Extract the (X, Y) coordinate from the center of the cell holding the provided text.  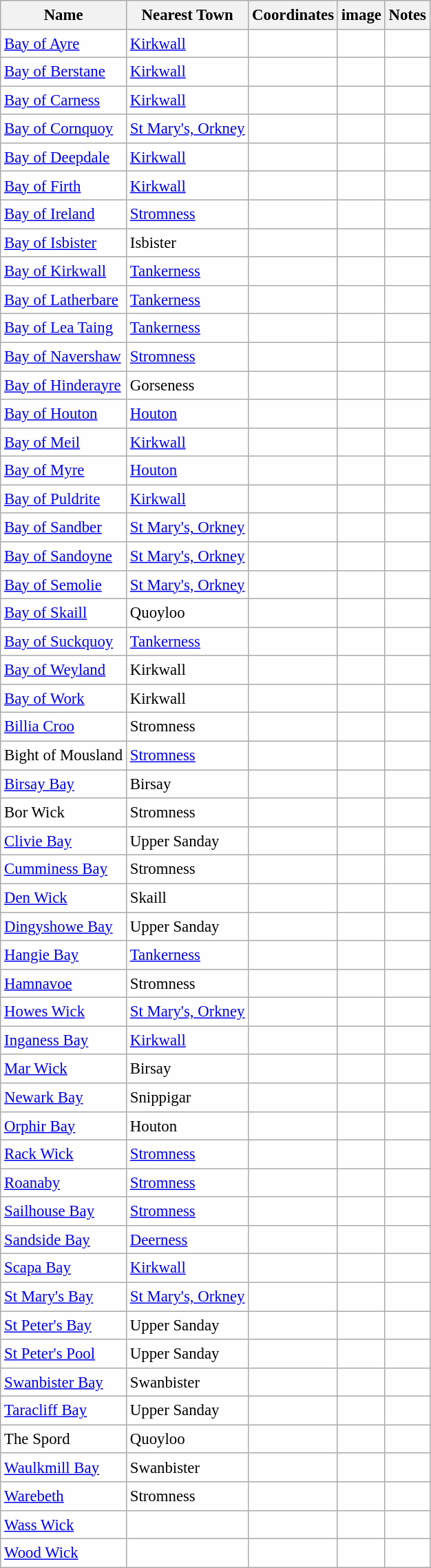
Howes Wick (63, 1012)
Taracliff Bay (63, 1410)
Bay of Sandber (63, 527)
Wood Wick (63, 1554)
Bor Wick (63, 813)
image (361, 15)
Bay of Latherbare (63, 300)
Wass Wick (63, 1525)
St Mary's Bay (63, 1296)
Snippigar (187, 1098)
Bay of Puldrite (63, 499)
Orphir Bay (63, 1125)
Bay of Work (63, 698)
Hamnavoe (63, 983)
Bay of Ireland (63, 215)
Birsay Bay (63, 784)
Notes (408, 15)
Inganess Bay (63, 1040)
Bay of Skaill (63, 613)
Roanaby (63, 1183)
Skaill (187, 898)
Hangie Bay (63, 954)
Gorseness (187, 386)
Bight of Mousland (63, 755)
Bay of Navershaw (63, 357)
St Peter's Bay (63, 1325)
Waulkmill Bay (63, 1468)
Bay of Sandoyne (63, 556)
Warebeth (63, 1496)
Bay of Myre (63, 471)
Billia Croo (63, 727)
Bay of Ayre (63, 43)
Nearest Town (187, 15)
Dingyshowe Bay (63, 927)
Bay of Berstane (63, 72)
St Peter's Pool (63, 1354)
Coordinates (293, 15)
Bay of Suckquoy (63, 642)
Bay of Deepdale (63, 157)
Bay of Hinderayre (63, 386)
Bay of Semolie (63, 584)
Newark Bay (63, 1098)
Mar Wick (63, 1069)
Bay of Lea Taing (63, 328)
Bay of Carness (63, 101)
Bay of Kirkwall (63, 271)
Bay of Weyland (63, 669)
Bay of Houton (63, 413)
Den Wick (63, 898)
Isbister (187, 242)
Bay of Cornquoy (63, 128)
Bay of Firth (63, 186)
Bay of Meil (63, 442)
Cumminess Bay (63, 869)
The Spord (63, 1439)
Name (63, 15)
Rack Wick (63, 1154)
Bay of Isbister (63, 242)
Sailhouse Bay (63, 1211)
Sandside Bay (63, 1240)
Scapa Bay (63, 1268)
Clivie Bay (63, 842)
Swanbister Bay (63, 1383)
Deerness (187, 1240)
